Identify which cell holds the provided text, then report its (X, Y) central coordinate. 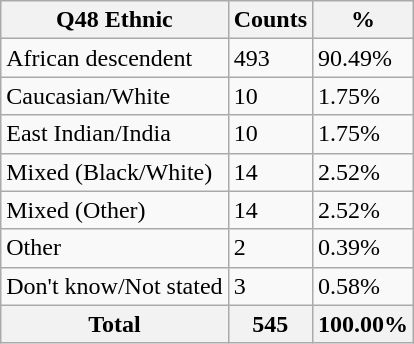
Total (114, 324)
2 (270, 248)
545 (270, 324)
Counts (270, 20)
90.49% (364, 58)
0.39% (364, 248)
% (364, 20)
Mixed (Black/White) (114, 172)
Caucasian/White (114, 96)
African descendent (114, 58)
Mixed (Other) (114, 210)
493 (270, 58)
100.00% (364, 324)
3 (270, 286)
Don't know/Not stated (114, 286)
Q48 Ethnic (114, 20)
Other (114, 248)
0.58% (364, 286)
East Indian/India (114, 134)
